Detect which cell encompasses the target text, then output its (x, y) center coordinate. 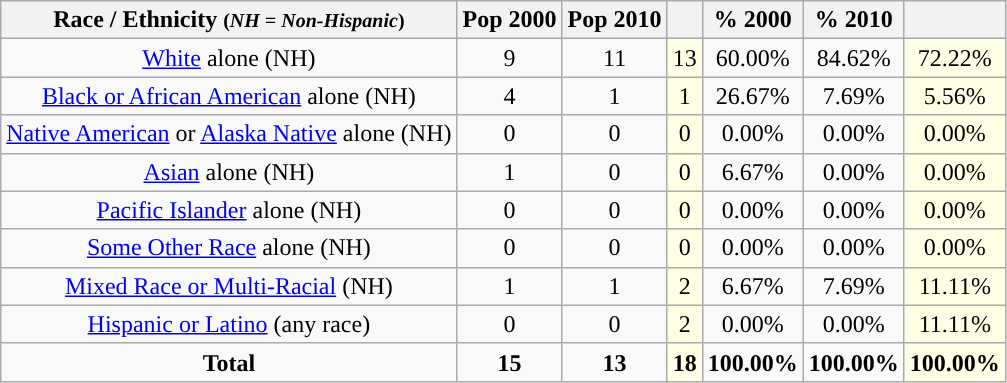
9 (510, 58)
Pop 2000 (510, 20)
Race / Ethnicity (NH = Non-Hispanic) (229, 20)
5.56% (954, 96)
72.22% (954, 58)
60.00% (752, 58)
Pop 2010 (614, 20)
Total (229, 362)
84.62% (854, 58)
Native American or Alaska Native alone (NH) (229, 134)
Hispanic or Latino (any race) (229, 324)
Some Other Race alone (NH) (229, 248)
White alone (NH) (229, 58)
Black or African American alone (NH) (229, 96)
26.67% (752, 96)
15 (510, 362)
11 (614, 58)
% 2010 (854, 20)
18 (684, 362)
% 2000 (752, 20)
4 (510, 96)
Pacific Islander alone (NH) (229, 210)
Asian alone (NH) (229, 172)
Mixed Race or Multi-Racial (NH) (229, 286)
